Determine the [x, y] coordinate at the center of the cell enclosing the given text.  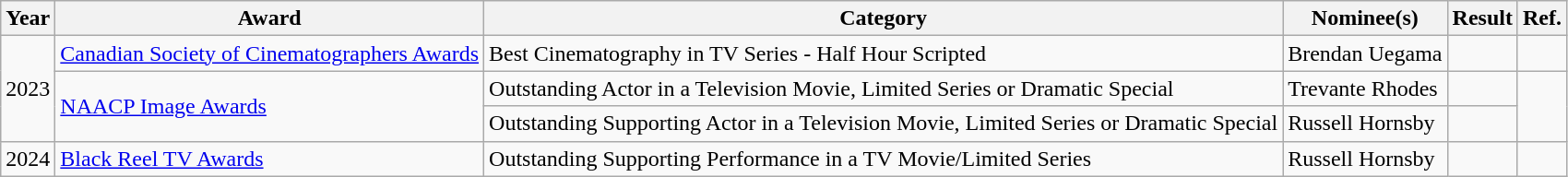
Best Cinematography in TV Series - Half Hour Scripted [884, 53]
Year [28, 18]
Result [1482, 18]
Outstanding Supporting Performance in a TV Movie/Limited Series [884, 159]
Canadian Society of Cinematographers Awards [269, 53]
Award [269, 18]
Brendan Uegama [1365, 53]
Category [884, 18]
Black Reel TV Awards [269, 159]
Ref. [1542, 18]
Nominee(s) [1365, 18]
Outstanding Supporting Actor in a Television Movie, Limited Series or Dramatic Special [884, 124]
2023 [28, 88]
2024 [28, 159]
Trevante Rhodes [1365, 88]
NAACP Image Awards [269, 106]
Outstanding Actor in a Television Movie, Limited Series or Dramatic Special [884, 88]
